Return the [X, Y] coordinate for the center point of the cell that contains the specified text.  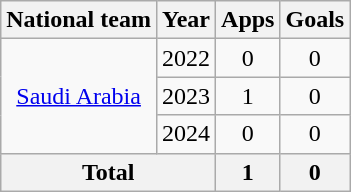
Total [108, 172]
2022 [186, 58]
Goals [315, 20]
Apps [248, 20]
2024 [186, 134]
2023 [186, 96]
National team [79, 20]
Saudi Arabia [79, 96]
Year [186, 20]
